Provide the (x, y) coordinate of the cell's center where the given text is located.  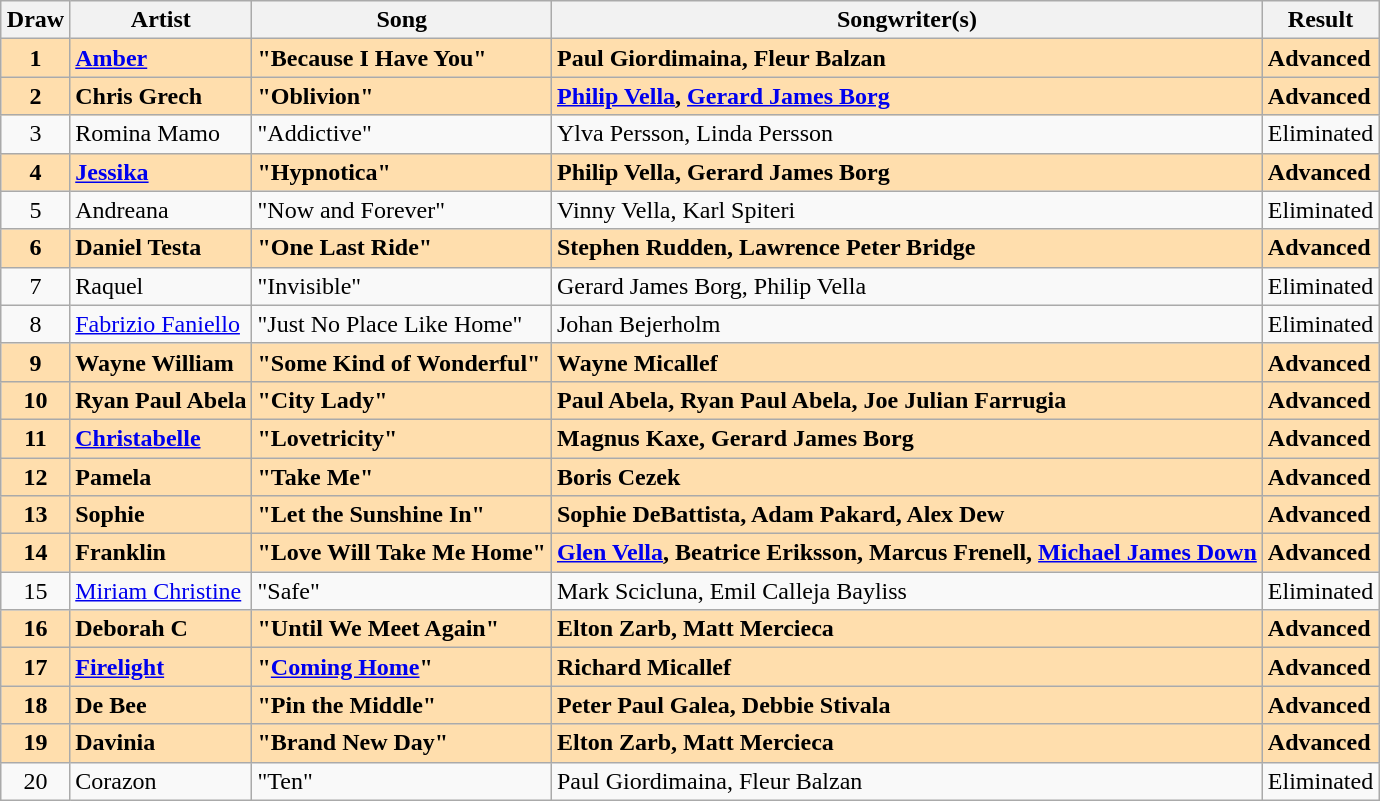
Andreana (161, 210)
Fabrizio Faniello (161, 324)
"Oblivion" (402, 96)
8 (35, 324)
"Because I Have You" (402, 58)
Ryan Paul Abela (161, 400)
Stephen Rudden, Lawrence Peter Bridge (906, 248)
19 (35, 743)
20 (35, 781)
Magnus Kaxe, Gerard James Borg (906, 438)
"Let the Sunshine In" (402, 515)
"City Lady" (402, 400)
"Until We Meet Again" (402, 629)
17 (35, 667)
10 (35, 400)
"Some Kind of Wonderful" (402, 362)
Sophie (161, 515)
Vinny Vella, Karl Spiteri (906, 210)
Amber (161, 58)
"Brand New Day" (402, 743)
Daniel Testa (161, 248)
Result (1320, 20)
Wayne Micallef (906, 362)
6 (35, 248)
"Lovetricity" (402, 438)
Gerard James Borg, Philip Vella (906, 286)
Davinia (161, 743)
2 (35, 96)
"Pin the Middle" (402, 705)
12 (35, 477)
Glen Vella, Beatrice Eriksson, Marcus Frenell, Michael James Down (906, 553)
Raquel (161, 286)
"Now and Forever" (402, 210)
Sophie DeBattista, Adam Pakard, Alex Dew (906, 515)
"Ten" (402, 781)
1 (35, 58)
5 (35, 210)
15 (35, 591)
Miriam Christine (161, 591)
3 (35, 134)
Artist (161, 20)
Romina Mamo (161, 134)
Franklin (161, 553)
Ylva Persson, Linda Persson (906, 134)
"Just No Place Like Home" (402, 324)
Chris Grech (161, 96)
"Addictive" (402, 134)
Mark Scicluna, Emil Calleja Bayliss (906, 591)
16 (35, 629)
Jessika (161, 172)
Corazon (161, 781)
"Safe" (402, 591)
"Take Me" (402, 477)
Songwriter(s) (906, 20)
Boris Cezek (906, 477)
Song (402, 20)
"Love Will Take Me Home" (402, 553)
"Coming Home" (402, 667)
13 (35, 515)
Peter Paul Galea, Debbie Stivala (906, 705)
Richard Micallef (906, 667)
Pamela (161, 477)
"One Last Ride" (402, 248)
Wayne William (161, 362)
Deborah C (161, 629)
De Bee (161, 705)
"Hypnotica" (402, 172)
18 (35, 705)
14 (35, 553)
9 (35, 362)
Draw (35, 20)
4 (35, 172)
Christabelle (161, 438)
Paul Abela, Ryan Paul Abela, Joe Julian Farrugia (906, 400)
11 (35, 438)
Johan Bejerholm (906, 324)
"Invisible" (402, 286)
7 (35, 286)
Firelight (161, 667)
